Capture the cell that displays the provided text and extract its [X, Y] central coordinate. 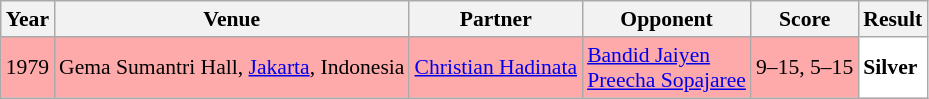
Silver [892, 68]
1979 [28, 68]
Year [28, 19]
Score [804, 19]
Result [892, 19]
9–15, 5–15 [804, 68]
Opponent [666, 19]
Christian Hadinata [496, 68]
Venue [232, 19]
Bandid Jaiyen Preecha Sopajaree [666, 68]
Partner [496, 19]
Gema Sumantri Hall, Jakarta, Indonesia [232, 68]
